For the text-containing cell, return its midpoint in (x, y) coordinate format. 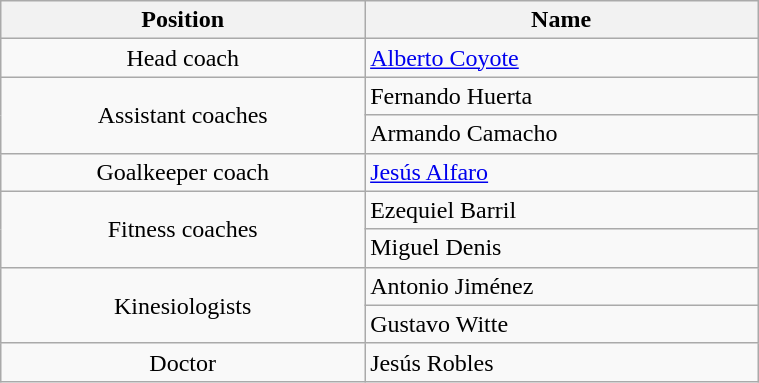
Gustavo Witte (562, 324)
Kinesiologists (183, 305)
Fernando Huerta (562, 96)
Alberto Coyote (562, 58)
Position (183, 20)
Head coach (183, 58)
Armando Camacho (562, 134)
Antonio Jiménez (562, 286)
Doctor (183, 362)
Goalkeeper coach (183, 172)
Miguel Denis (562, 248)
Jesús Robles (562, 362)
Fitness coaches (183, 229)
Ezequiel Barril (562, 210)
Assistant coaches (183, 115)
Name (562, 20)
Jesús Alfaro (562, 172)
